Determine the (x, y) coordinate at the center of the cell enclosing the given text.  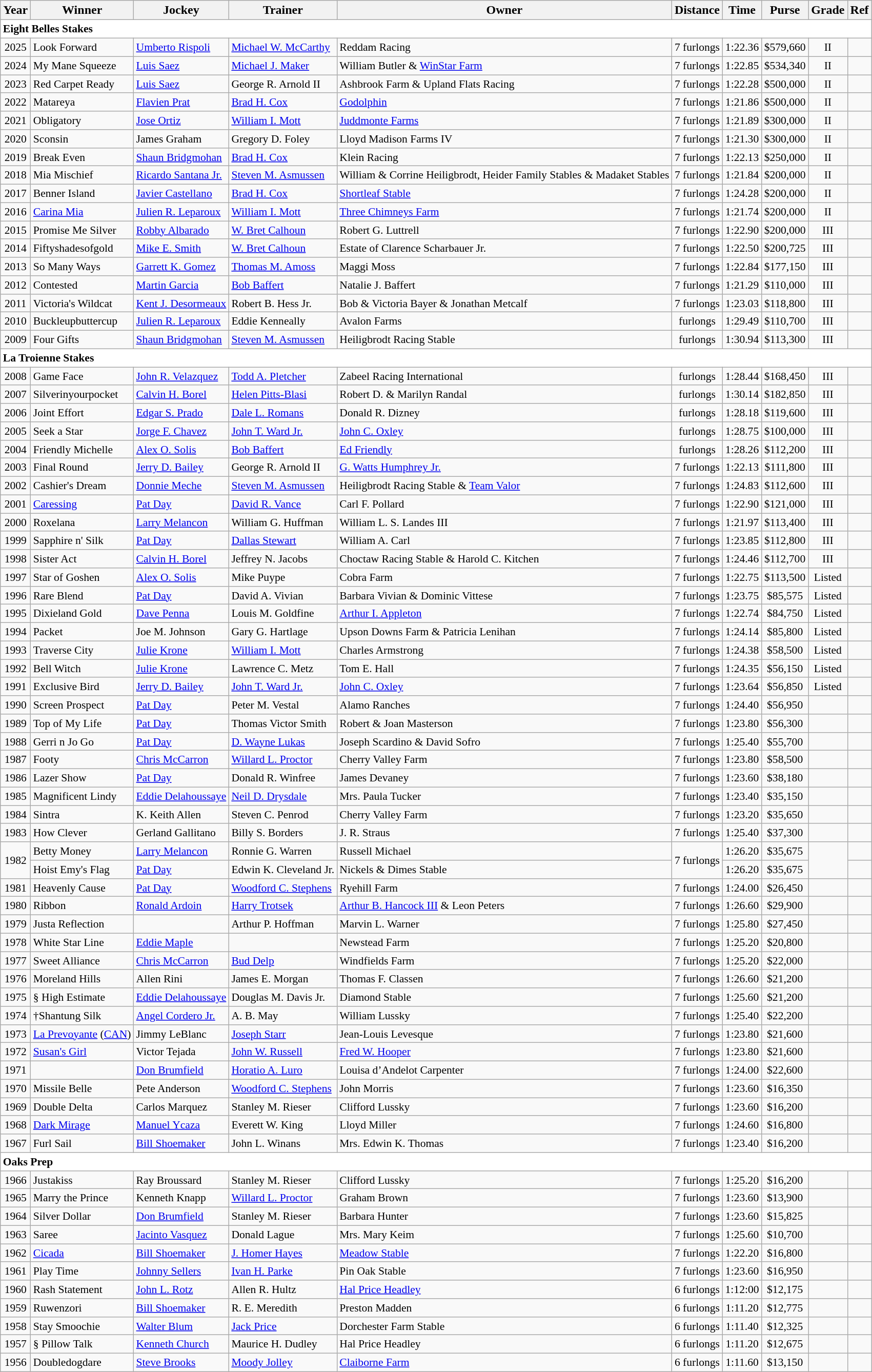
White Star Line (82, 942)
Thomas M. Amoss (283, 267)
1:21.86 (742, 102)
$35,650 (785, 815)
2007 (15, 394)
1:24.40 (742, 705)
D. Wayne Lukas (283, 741)
Meadow Stable (504, 1253)
Footy (82, 760)
Dixieland Gold (82, 614)
So Many Ways (82, 267)
1:23.85 (742, 540)
David A. Vivian (283, 595)
$200,725 (785, 248)
Barbara Vivian & Dominic Vittese (504, 595)
1987 (15, 760)
Tom E. Hall (504, 669)
2006 (15, 413)
William Lussky (504, 1016)
Time (742, 10)
1:22.36 (742, 47)
John W. Russell (283, 1052)
Gary G. Hartlage (283, 632)
1974 (15, 1016)
1:21.97 (742, 522)
Louisa d’Andelot Carpenter (504, 1070)
Game Face (82, 376)
1986 (15, 778)
Upson Downs Farm & Patricia Lenihan (504, 632)
1:28.26 (742, 449)
Carlos Marquez (181, 1107)
1992 (15, 669)
Victor Tejada (181, 1052)
Juddmonte Farms (504, 120)
Neil D. Drysdale (283, 796)
$85,800 (785, 632)
Grade (828, 10)
$12,175 (785, 1289)
2015 (15, 230)
Kent J. Desormeaux (181, 303)
Cashier's Dream (82, 486)
1:25.80 (742, 924)
Robert & Joan Masterson (504, 723)
1:28.75 (742, 431)
Allen Rini (181, 979)
Moreland Hills (82, 979)
1973 (15, 1034)
Mrs. Paula Tucker (504, 796)
Eddie Kenneally (283, 321)
1:24.14 (742, 632)
Ronald Ardoin (181, 906)
Friendly Michelle (82, 449)
Michael W. McCarthy (283, 47)
Reddam Racing (504, 47)
Klein Racing (504, 157)
1:21.74 (742, 212)
$55,700 (785, 741)
1:24.46 (742, 559)
1:24.28 (742, 193)
1:23.75 (742, 595)
James E. Morgan (283, 979)
Billy S. Borders (283, 833)
Ivan H. Parke (283, 1271)
Ed Friendly (504, 449)
1964 (15, 1216)
$56,150 (785, 669)
$12,675 (785, 1344)
$113,300 (785, 339)
2020 (15, 139)
Moody Jolley (283, 1362)
Lloyd Miller (504, 1125)
Red Carpet Ready (82, 84)
Charles Armstrong (504, 650)
Robert G. Luttrell (504, 230)
Magnificent Lindy (82, 796)
Screen Prospect (82, 705)
Helen Pitts-Blasi (283, 394)
Kenneth Church (181, 1344)
Harry Trotsek (283, 906)
$100,000 (785, 431)
$85,575 (785, 595)
William A. Carl (504, 540)
Jimmy LeBlanc (181, 1034)
Bell Witch (82, 669)
Gerland Gallitano (181, 833)
Missile Belle (82, 1088)
Pete Anderson (181, 1088)
Avalon Farms (504, 321)
1956 (15, 1362)
2017 (15, 193)
John L. Rotz (181, 1289)
1:11.60 (742, 1362)
1970 (15, 1088)
1997 (15, 577)
Carina Mia (82, 212)
Justa Reflection (82, 924)
Gerri n Jo Go (82, 741)
Betty Money (82, 851)
1:22.20 (742, 1253)
1979 (15, 924)
1963 (15, 1235)
Mike Puype (283, 577)
Donald R. Winfree (283, 778)
$22,000 (785, 961)
Dave Penna (181, 614)
Joseph Scardino & David Sofro (504, 741)
Year (15, 10)
1:30.14 (742, 394)
G. Watts Humphrey Jr. (504, 468)
1:23.64 (742, 687)
1957 (15, 1344)
Choctaw Racing Stable & Harold C. Kitchen (504, 559)
Donnie Meche (181, 486)
2019 (15, 157)
2011 (15, 303)
Silverinyourpocket (82, 394)
2010 (15, 321)
Todd A. Pletcher (283, 376)
Natalie J. Baffert (504, 285)
2001 (15, 504)
Ryehill Farm (504, 887)
Promise Me Silver (82, 230)
§ High Estimate (82, 997)
$22,600 (785, 1070)
$15,825 (785, 1216)
William Butler & WinStar Farm (504, 66)
2023 (15, 84)
1:23.03 (742, 303)
2002 (15, 486)
Thomas Victor Smith (283, 723)
Lazer Show (82, 778)
Dallas Stewart (283, 540)
J. Homer Hayes (283, 1253)
Edgar S. Prado (181, 413)
Heiligbrodt Racing Stable (504, 339)
1978 (15, 942)
Dale L. Romans (283, 413)
Lloyd Madison Farms IV (504, 139)
1:30.94 (742, 339)
Mrs. Edwin K. Thomas (504, 1143)
A. B. May (283, 1016)
1:22.75 (742, 577)
1:21.30 (742, 139)
Mike E. Smith (181, 248)
1999 (15, 540)
$35,150 (785, 796)
1969 (15, 1107)
Horatio A. Luro (283, 1070)
Michael J. Maker (283, 66)
Ruwenzori (82, 1308)
1:12:00 (742, 1289)
1991 (15, 687)
2025 (15, 47)
Flavien Prat (181, 102)
$111,800 (785, 468)
2000 (15, 522)
1958 (15, 1326)
1961 (15, 1271)
Purse (785, 10)
1975 (15, 997)
$250,000 (785, 157)
Donald Lague (283, 1235)
$118,800 (785, 303)
$12,775 (785, 1308)
$112,700 (785, 559)
La Troienne Stakes (436, 358)
Garrett K. Gomez (181, 267)
Ref (859, 10)
Mrs. Mary Keim (504, 1235)
1998 (15, 559)
Barbara Hunter (504, 1216)
2008 (15, 376)
Star of Goshen (82, 577)
1996 (15, 595)
$182,850 (785, 394)
Arthur B. Hancock III & Leon Peters (504, 906)
Allen R. Hultz (283, 1289)
1982 (15, 860)
2018 (15, 175)
1960 (15, 1289)
Diamond Stable (504, 997)
1:28.18 (742, 413)
Godolphin (504, 102)
Umberto Rispoli (181, 47)
1965 (15, 1198)
$22,200 (785, 1016)
Silver Dollar (82, 1216)
Nickels & Dimes Stable (504, 870)
Caressing (82, 504)
Maurice H. Dudley (283, 1344)
Joe M. Johnson (181, 632)
Jacinto Vasquez (181, 1235)
1:24.60 (742, 1125)
Hoist Emy's Flag (82, 870)
Cicada (82, 1253)
Steve Brooks (181, 1362)
Eddie Maple (181, 942)
Double Delta (82, 1107)
Johnny Sellers (181, 1271)
Furl Sail (82, 1143)
$113,500 (785, 577)
Bud Delp (283, 961)
John Morris (504, 1088)
Thomas F. Classen (504, 979)
Ricardo Santana Jr. (181, 175)
Preston Madden (504, 1308)
Seek a Star (82, 431)
2009 (15, 339)
$27,450 (785, 924)
Claiborne Farm (504, 1362)
Jack Price (283, 1326)
John R. Velazquez (181, 376)
$84,750 (785, 614)
2021 (15, 120)
Winner (82, 10)
$12,325 (785, 1326)
Saree (82, 1235)
Donald R. Dizney (504, 413)
Jockey (181, 10)
Stay Smoochie (82, 1326)
R. E. Meredith (283, 1308)
Ronnie G. Warren (283, 851)
Arthur P. Hoffman (283, 924)
Robert D. & Marilyn Randal (504, 394)
Peter M. Vestal (283, 705)
Traverse City (82, 650)
$534,340 (785, 66)
Maggi Moss (504, 267)
Joseph Starr (283, 1034)
Final Round (82, 468)
Fiftyshadesofgold (82, 248)
$579,660 (785, 47)
Distance (697, 10)
$56,950 (785, 705)
1962 (15, 1253)
1976 (15, 979)
$113,400 (785, 522)
Zabeel Racing International (504, 376)
1:28.44 (742, 376)
Newstead Farm (504, 942)
Ribbon (82, 906)
§ Pillow Talk (82, 1344)
David R. Vance (283, 504)
Marry the Prince (82, 1198)
Javier Castellano (181, 193)
Sapphire n' Silk (82, 540)
†Shantung Silk (82, 1016)
$119,600 (785, 413)
My Mane Squeeze (82, 66)
Justakiss (82, 1180)
$168,450 (785, 376)
Jeffrey N. Jacobs (283, 559)
William & Corrine Heiligbrodt, Heider Family Stables & Madaket Stables (504, 175)
1:21.29 (742, 285)
$110,000 (785, 285)
Susan's Girl (82, 1052)
Windfields Farm (504, 961)
Sintra (82, 815)
Fred W. Hooper (504, 1052)
1:11.40 (742, 1326)
Graham Brown (504, 1198)
Marvin L. Warner (504, 924)
Kenneth Knapp (181, 1198)
Lawrence C. Metz (283, 669)
Bob & Victoria Bayer & Jonathan Metcalf (504, 303)
1990 (15, 705)
1959 (15, 1308)
2022 (15, 102)
Ray Broussard (181, 1180)
Dark Mirage (82, 1125)
Top of My Life (82, 723)
Louis M. Goldfine (283, 614)
Jorge F. Chavez (181, 431)
Manuel Ycaza (181, 1125)
Russell Michael (504, 851)
$16,950 (785, 1271)
Benner Island (82, 193)
1:24.35 (742, 669)
$56,850 (785, 687)
Angel Cordero Jr. (181, 1016)
1971 (15, 1070)
1972 (15, 1052)
Steven C. Penrod (283, 815)
Sconsin (82, 139)
Robby Albarado (181, 230)
$112,800 (785, 540)
2014 (15, 248)
Cobra Farm (504, 577)
2024 (15, 66)
1966 (15, 1180)
Roxelana (82, 522)
Martin Garcia (181, 285)
1:22.85 (742, 66)
Contested (82, 285)
Exclusive Bird (82, 687)
1967 (15, 1143)
La Prevoyante (CAN) (82, 1034)
1:23.20 (742, 815)
$121,000 (785, 504)
2005 (15, 431)
Trainer (283, 10)
$177,150 (785, 267)
Heavenly Cause (82, 887)
1:29.49 (742, 321)
1985 (15, 796)
Pin Oak Stable (504, 1271)
Joint Effort (82, 413)
$10,700 (785, 1235)
$13,900 (785, 1198)
Three Chimneys Farm (504, 212)
1995 (15, 614)
Edwin K. Cleveland Jr. (283, 870)
Rash Statement (82, 1289)
$110,700 (785, 321)
Rare Blend (82, 595)
1968 (15, 1125)
1993 (15, 650)
1:24.38 (742, 650)
2016 (15, 212)
Look Forward (82, 47)
2004 (15, 449)
1:22.84 (742, 267)
$29,900 (785, 906)
Play Time (82, 1271)
$37,300 (785, 833)
Arthur I. Appleton (504, 614)
1989 (15, 723)
James Graham (181, 139)
1977 (15, 961)
$112,200 (785, 449)
Packet (82, 632)
Sister Act (82, 559)
1:22.74 (742, 614)
K. Keith Allen (181, 815)
J. R. Straus (504, 833)
Four Gifts (82, 339)
1994 (15, 632)
2012 (15, 285)
Douglas M. Davis Jr. (283, 997)
Gregory D. Foley (283, 139)
Alamo Ranches (504, 705)
Estate of Clarence Scharbauer Jr. (504, 248)
How Clever (82, 833)
Obligatory (82, 120)
$13,150 (785, 1362)
2003 (15, 468)
1983 (15, 833)
Oaks Prep (436, 1162)
Eight Belles Stakes (436, 29)
$20,800 (785, 942)
Buckleupbuttercup (82, 321)
Mia Mischief (82, 175)
2013 (15, 267)
William G. Huffman (283, 522)
$56,300 (785, 723)
1:21.89 (742, 120)
Heiligbrodt Racing Stable & Team Valor (504, 486)
Owner (504, 10)
Shortleaf Stable (504, 193)
1984 (15, 815)
1:24.83 (742, 486)
John L. Winans (283, 1143)
Dorchester Farm Stable (504, 1326)
Matareya (82, 102)
1988 (15, 741)
Jose Ortiz (181, 120)
1:22.50 (742, 248)
$16,350 (785, 1088)
1:22.28 (742, 84)
Break Even (82, 157)
1:21.84 (742, 175)
Ashbrook Farm & Upland Flats Racing (504, 84)
1981 (15, 887)
Carl F. Pollard (504, 504)
William L. S. Landes III (504, 522)
Victoria's Wildcat (82, 303)
1980 (15, 906)
Doubledogdare (82, 1362)
Walter Blum (181, 1326)
$112,600 (785, 486)
James Devaney (504, 778)
Robert B. Hess Jr. (283, 303)
$26,450 (785, 887)
Everett W. King (283, 1125)
Jean-Louis Levesque (504, 1034)
$38,180 (785, 778)
Sweet Alliance (82, 961)
